Capture the cell that displays the provided text and extract its (X, Y) central coordinate. 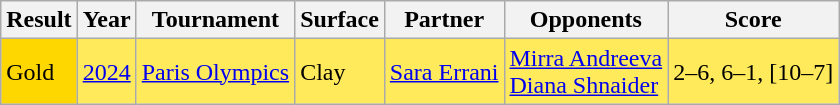
Year (106, 20)
2024 (106, 72)
Result (39, 20)
Mirra Andreeva Diana Shnaider (586, 72)
Clay (340, 72)
Opponents (586, 20)
Sara Errani (444, 72)
Score (754, 20)
Gold (39, 72)
Partner (444, 20)
Surface (340, 20)
Paris Olympics (215, 72)
Tournament (215, 20)
2–6, 6–1, [10–7] (754, 72)
